From the cell containing the given text, extract its center point as (x, y) coordinate. 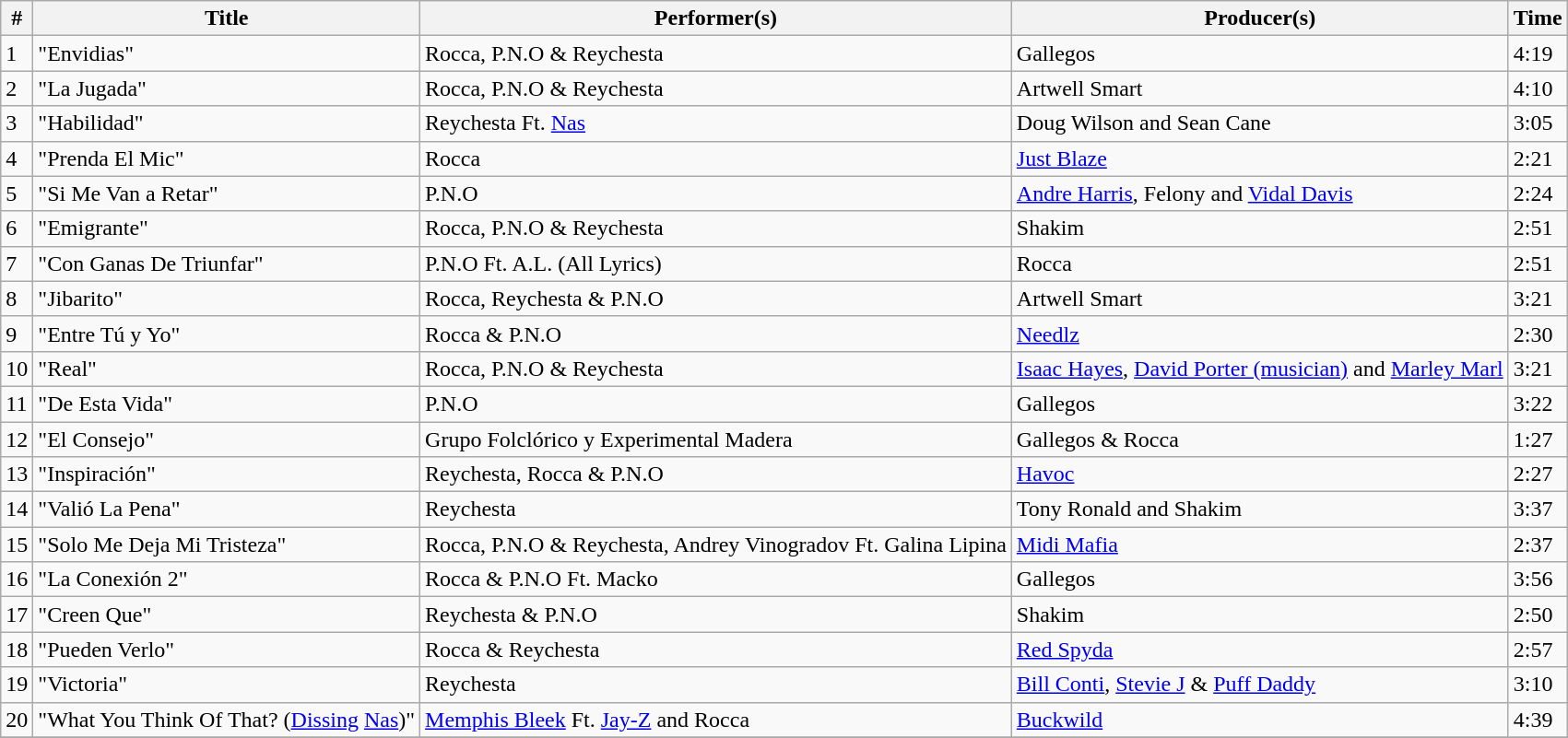
Needlz (1259, 334)
Rocca & P.N.O Ft. Macko (716, 580)
3:56 (1538, 580)
Producer(s) (1259, 18)
Title (227, 18)
Memphis Bleek Ft. Jay-Z and Rocca (716, 720)
1 (17, 53)
12 (17, 439)
"Si Me Van a Retar" (227, 193)
"What You Think Of That? (Dissing Nas)" (227, 720)
6 (17, 228)
P.N.O Ft. A.L. (All Lyrics) (716, 264)
3:05 (1538, 123)
4 (17, 158)
"Inspiración" (227, 474)
Time (1538, 18)
4:10 (1538, 88)
2:24 (1538, 193)
2:37 (1538, 545)
"Prenda El Mic" (227, 158)
14 (17, 510)
Performer(s) (716, 18)
# (17, 18)
2:57 (1538, 650)
"La Jugada" (227, 88)
Andre Harris, Felony and Vidal Davis (1259, 193)
17 (17, 615)
2:27 (1538, 474)
"La Conexión 2" (227, 580)
13 (17, 474)
2:50 (1538, 615)
5 (17, 193)
"Solo Me Deja Mi Tristeza" (227, 545)
"Entre Tú y Yo" (227, 334)
15 (17, 545)
Rocca, P.N.O & Reychesta, Andrey Vinogradov Ft. Galina Lipina (716, 545)
"De Esta Vida" (227, 404)
Rocca & P.N.O (716, 334)
3:37 (1538, 510)
Havoc (1259, 474)
"Pueden Verlo" (227, 650)
"Jibarito" (227, 299)
18 (17, 650)
"El Consejo" (227, 439)
2:21 (1538, 158)
2 (17, 88)
"Emigrante" (227, 228)
Isaac Hayes, David Porter (musician) and Marley Marl (1259, 369)
Red Spyda (1259, 650)
Gallegos & Rocca (1259, 439)
3 (17, 123)
"Real" (227, 369)
"Victoria" (227, 685)
4:39 (1538, 720)
"Habilidad" (227, 123)
3:10 (1538, 685)
20 (17, 720)
Reychesta & P.N.O (716, 615)
"Envidias" (227, 53)
1:27 (1538, 439)
8 (17, 299)
"Con Ganas De Triunfar" (227, 264)
Reychesta Ft. Nas (716, 123)
4:19 (1538, 53)
Grupo Folclórico y Experimental Madera (716, 439)
Bill Conti, Stevie J & Puff Daddy (1259, 685)
"Valió La Pena" (227, 510)
Midi Mafia (1259, 545)
"Creen Que" (227, 615)
Reychesta, Rocca & P.N.O (716, 474)
16 (17, 580)
Rocca, Reychesta & P.N.O (716, 299)
11 (17, 404)
2:30 (1538, 334)
19 (17, 685)
3:22 (1538, 404)
Tony Ronald and Shakim (1259, 510)
9 (17, 334)
Rocca & Reychesta (716, 650)
Just Blaze (1259, 158)
Doug Wilson and Sean Cane (1259, 123)
Buckwild (1259, 720)
10 (17, 369)
7 (17, 264)
